Determine the [X, Y] coordinate at the center of the cell enclosing the given text.  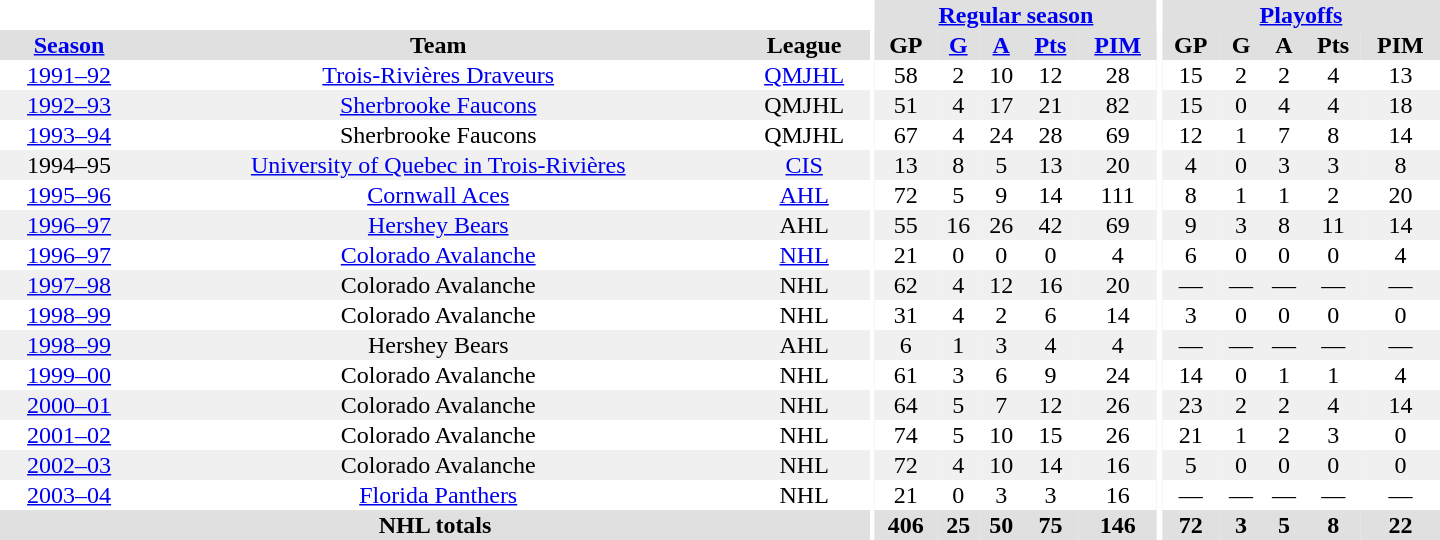
Playoffs [1301, 15]
146 [1118, 525]
11 [1333, 225]
1995–96 [69, 195]
18 [1400, 105]
1991–92 [69, 75]
2002–03 [69, 465]
Cornwall Aces [438, 195]
55 [906, 225]
Season [69, 45]
2003–04 [69, 495]
1999–00 [69, 375]
42 [1051, 225]
Florida Panthers [438, 495]
1994–95 [69, 165]
74 [906, 435]
Team [438, 45]
406 [906, 525]
17 [1002, 105]
51 [906, 105]
61 [906, 375]
2000–01 [69, 405]
22 [1400, 525]
50 [1002, 525]
CIS [804, 165]
1993–94 [69, 135]
64 [906, 405]
23 [1191, 405]
75 [1051, 525]
82 [1118, 105]
Trois-Rivières Draveurs [438, 75]
Regular season [1016, 15]
League [804, 45]
2001–02 [69, 435]
58 [906, 75]
1992–93 [69, 105]
67 [906, 135]
1997–98 [69, 285]
62 [906, 285]
111 [1118, 195]
University of Quebec in Trois-Rivières [438, 165]
NHL totals [435, 525]
31 [906, 315]
25 [958, 525]
